Return the (x, y) coordinate for the center point of the cell that contains the specified text.  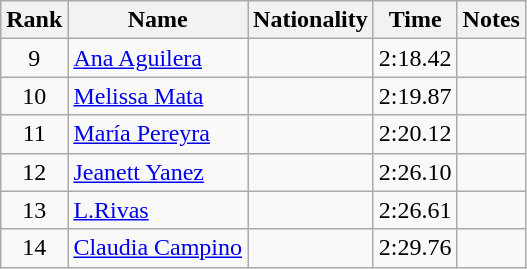
12 (34, 172)
Rank (34, 20)
13 (34, 210)
Nationality (311, 20)
2:18.42 (415, 58)
Ana Aguilera (158, 58)
Time (415, 20)
2:26.10 (415, 172)
9 (34, 58)
Claudia Campino (158, 248)
Notes (491, 20)
María Pereyra (158, 134)
2:26.61 (415, 210)
Name (158, 20)
2:29.76 (415, 248)
2:20.12 (415, 134)
L.Rivas (158, 210)
2:19.87 (415, 96)
Melissa Mata (158, 96)
14 (34, 248)
10 (34, 96)
Jeanett Yanez (158, 172)
11 (34, 134)
